Return [x, y] of the center of cell containing provided text 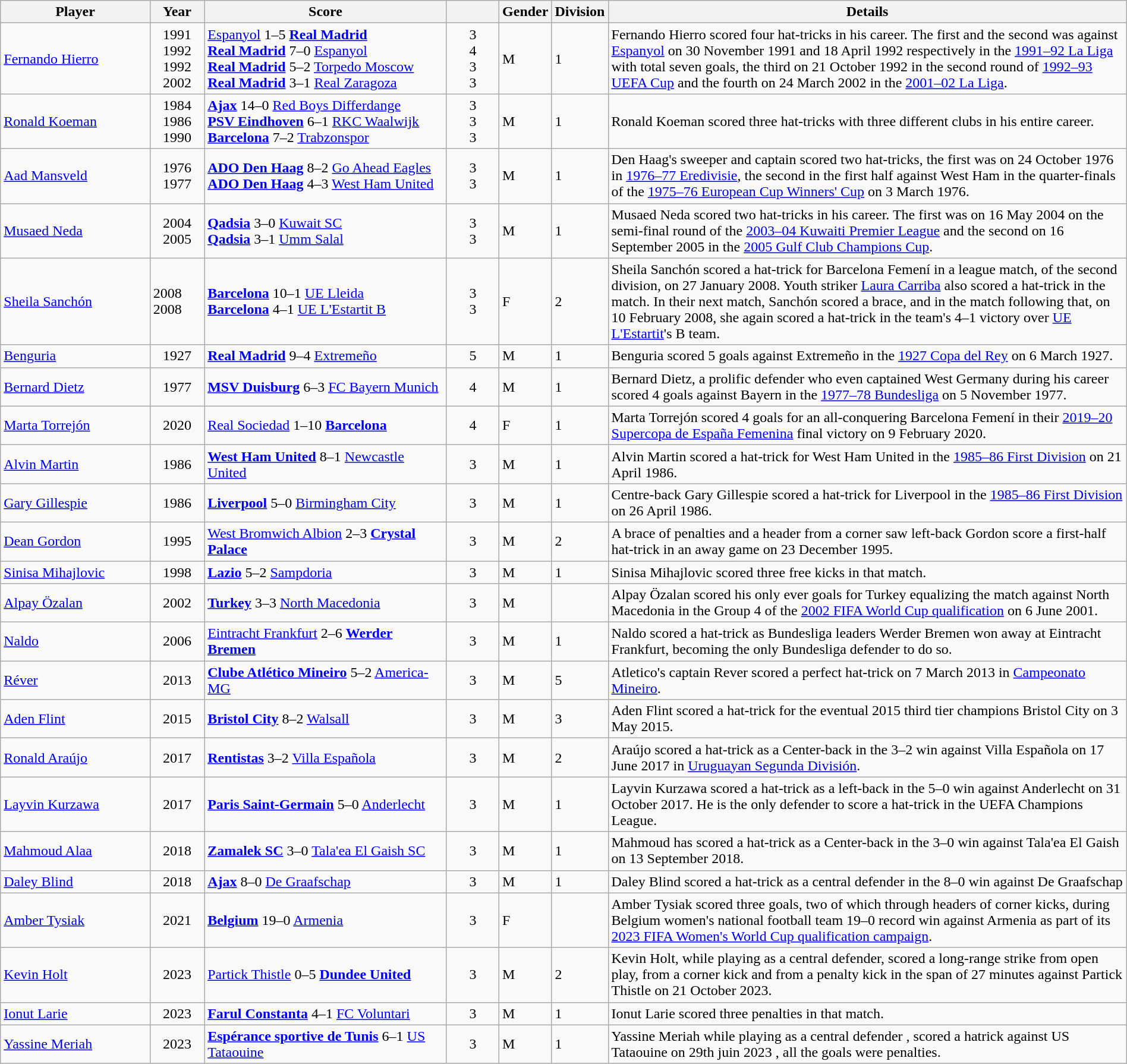
Marta Torrejón scored 4 goals for an all-conquering Barcelona Femení in their 2019–20 Supercopa de España Femenina final victory on 9 February 2020. [867, 426]
Aad Mansveld [75, 176]
Details [867, 12]
2015 [177, 719]
Liverpool 5–0 Birmingham City [326, 503]
Ronald Koeman scored three hat-tricks with three different clubs in his entire career. [867, 121]
Sheila Sanchón [75, 301]
Eintracht Frankfurt 2–6 Werder Bremen [326, 642]
Fernando Hierro [75, 58]
Centre-back Gary Gillespie scored a hat-trick for Liverpool in the 1985–86 First Division on 26 April 1986. [867, 503]
Amber Tysiak [75, 920]
Daley Blind [75, 882]
Mahmoud has scored a hat-trick as a Center-back in the 3–0 win against Tala'ea El Gaish on 13 September 2018. [867, 851]
Aden Flint [75, 719]
Ronald Araújo [75, 757]
1927 [177, 356]
2020 [177, 426]
Paris Saint-Germain 5–0 Anderlecht [326, 804]
Alpay Özalan [75, 603]
Division [580, 12]
Player [75, 12]
Araújo scored a hat-trick as a Center-back in the 3–2 win against Villa Española on 17 June 2017 in Uruguayan Segunda División. [867, 757]
3433 [473, 58]
2013 [177, 680]
2004 2005 [177, 231]
Ionut Larie [75, 1013]
ADO Den Haag 8–2 Go Ahead EaglesADO Den Haag 4–3 West Ham United [326, 176]
Yassine Meriah [75, 1044]
Sinisa Mihajlovic scored three free kicks in that match. [867, 572]
1991 1992 1992 2002 [177, 58]
Espérance sportive de Tunis 6–1 US Tataouine [326, 1044]
1998 [177, 572]
Naldo [75, 642]
Ajax 8–0 De Graafschap [326, 882]
1984 1986 1990 [177, 121]
Benguria scored 5 goals against Extremeño in the 1927 Copa del Rey on 6 March 1927. [867, 356]
Aden Flint scored a hat-trick for the eventual 2015 third tier champions Bristol City on 3 May 2015. [867, 719]
Gary Gillespie [75, 503]
Clube Atlético Mineiro 5–2 America-MG [326, 680]
Benguria [75, 356]
Lazio 5–2 Sampdoria [326, 572]
Ajax 14–0 Red Boys DifferdangePSV Eindhoven 6–1 RKC WaalwijkBarcelona 7–2 Trabzonspor [326, 121]
Real Sociedad 1–10 Barcelona [326, 426]
1977 [177, 386]
Rentistas 3–2 Villa Española [326, 757]
Bernard Dietz [75, 386]
Yassine Meriah while playing as a central defender , scored a hatrick against US Tataouine on 29th juin 2023 , all the goals were penalties. [867, 1044]
Kevin Holt [75, 975]
Farul Constanta 4–1 FC Voluntari [326, 1013]
Ronald Koeman [75, 121]
Layvin Kurzawa [75, 804]
Ionut Larie scored three penalties in that match. [867, 1013]
333 [473, 121]
Musaed Neda [75, 231]
Sinisa Mihajlovic [75, 572]
Partick Thistle 0–5 Dundee United [326, 975]
Belgium 19–0 Armenia [326, 920]
Turkey 3–3 North Macedonia [326, 603]
Bristol City 8–2 Walsall [326, 719]
Zamalek SC 3–0 Tala'ea El Gaish SC [326, 851]
Score [326, 12]
Mahmoud Alaa [75, 851]
Atletico's captain Rever scored a perfect hat-trick on 7 March 2013 in Campeonato Mineiro. [867, 680]
2008 2008 [177, 301]
Gender [525, 12]
Real Madrid 9–4 Extremeño [326, 356]
2006 [177, 642]
Barcelona 10–1 UE LleidaBarcelona 4–1 UE L'Estartit B [326, 301]
2002 [177, 603]
1995 [177, 541]
Naldo scored a hat-trick as Bundesliga leaders Werder Bremen won away at Eintracht Frankfurt, becoming the only Bundesliga defender to do so. [867, 642]
Dean Gordon [75, 541]
Marta Torrejón [75, 426]
Alvin Martin [75, 464]
2021 [177, 920]
Qadsia 3–0 Kuwait SCQadsia 3–1 Umm Salal [326, 231]
19761977 [177, 176]
Réver [75, 680]
MSV Duisburg 6–3 FC Bayern Munich [326, 386]
A brace of penalties and a header from a corner saw left-back Gordon score a first-half hat-trick in an away game on 23 December 1995. [867, 541]
West Bromwich Albion 2–3 Crystal Palace [326, 541]
Alvin Martin scored a hat-trick for West Ham United in the 1985–86 First Division on 21 April 1986. [867, 464]
Year [177, 12]
Espanyol 1–5 Real MadridReal Madrid 7–0 EspanyolReal Madrid 5–2 Torpedo MoscowReal Madrid 3–1 Real Zaragoza [326, 58]
West Ham United 8–1 Newcastle United [326, 464]
Daley Blind scored a hat-trick as a central defender in the 8–0 win against De Graafschap [867, 882]
